Return the (X, Y) coordinate for the center point of the cell that contains the specified text.  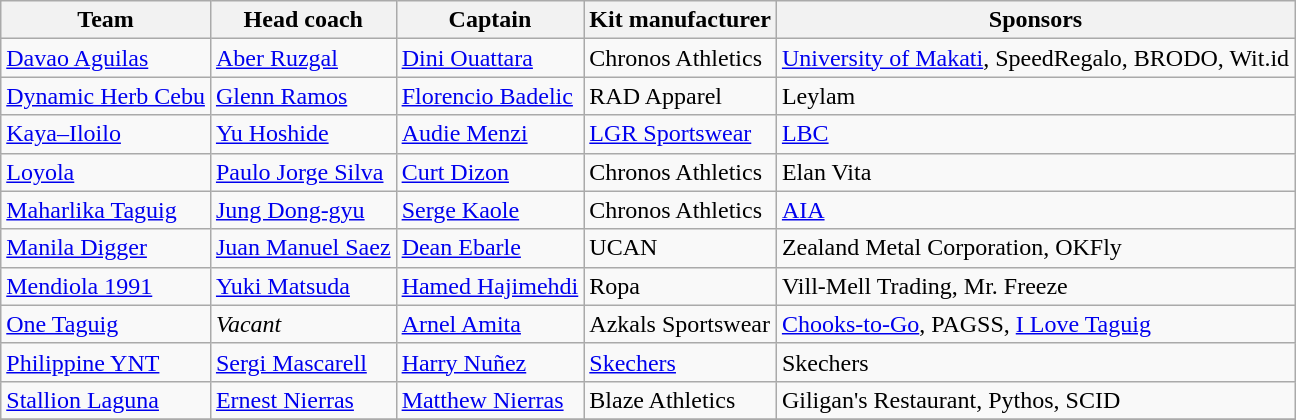
LBC (1035, 134)
Ernest Nierras (303, 400)
Dean Ebarle (490, 248)
Manila Digger (106, 248)
Ropa (680, 286)
Dini Ouattara (490, 58)
Kaya–Iloilo (106, 134)
Curt Dizon (490, 172)
Stallion Laguna (106, 400)
Sergi Mascarell (303, 362)
LGR Sportswear (680, 134)
Kit manufacturer (680, 20)
Blaze Athletics (680, 400)
Yu Hoshide (303, 134)
Serge Kaole (490, 210)
UCAN (680, 248)
Zealand Metal Corporation, OKFly (1035, 248)
One Taguig (106, 324)
RAD Apparel (680, 96)
Maharlika Taguig (106, 210)
Paulo Jorge Silva (303, 172)
Glenn Ramos (303, 96)
Sponsors (1035, 20)
Mendiola 1991 (106, 286)
Vacant (303, 324)
Dynamic Herb Cebu (106, 96)
Juan Manuel Saez (303, 248)
University of Makati, SpeedRegalo, BRODO, Wit.id (1035, 58)
Jung Dong-gyu (303, 210)
Audie Menzi (490, 134)
Harry Nuñez (490, 362)
Arnel Amita (490, 324)
Head coach (303, 20)
Vill-Mell Trading, Mr. Freeze (1035, 286)
Yuki Matsuda (303, 286)
Captain (490, 20)
Aber Ruzgal (303, 58)
Davao Aguilas (106, 58)
Hamed Hajimehdi (490, 286)
Philippine YNT (106, 362)
AIA (1035, 210)
Florencio Badelic (490, 96)
Loyola (106, 172)
Giligan's Restaurant, Pythos, SCID (1035, 400)
Team (106, 20)
Elan Vita (1035, 172)
Chooks-to-Go, PAGSS, I Love Taguig (1035, 324)
Azkals Sportswear (680, 324)
Leylam (1035, 96)
Matthew Nierras (490, 400)
